Determine the (x, y) coordinate at the center of the cell enclosing the given text.  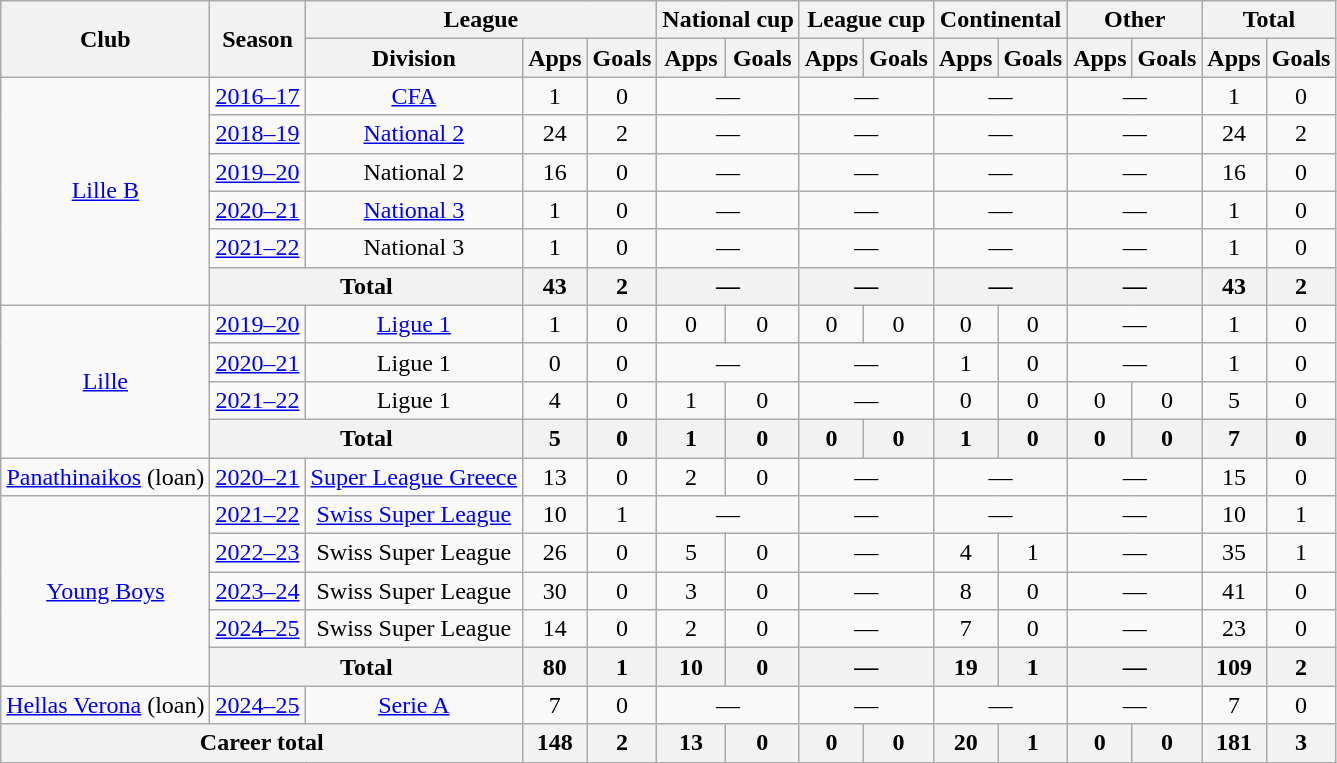
30 (555, 591)
Continental (1000, 20)
Season (258, 39)
CFA (414, 96)
148 (555, 743)
National cup (728, 20)
23 (1234, 629)
181 (1234, 743)
2018–19 (258, 134)
15 (1234, 477)
Career total (262, 743)
League cup (866, 20)
2023–24 (258, 591)
Hellas Verona (loan) (106, 705)
109 (1234, 667)
Young Boys (106, 591)
2016–17 (258, 96)
20 (965, 743)
41 (1234, 591)
Lille (106, 381)
Club (106, 39)
8 (965, 591)
Other (1135, 20)
Lille B (106, 191)
26 (555, 553)
19 (965, 667)
35 (1234, 553)
League (481, 20)
Super League Greece (414, 477)
14 (555, 629)
Serie A (414, 705)
80 (555, 667)
2022–23 (258, 553)
Panathinaikos (loan) (106, 477)
Division (414, 58)
